Search for the cell housing the specified text and yield its (X, Y) center coordinate. 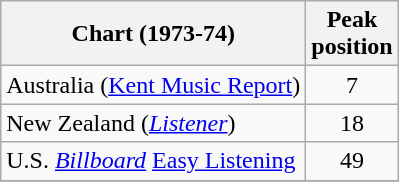
18 (352, 123)
Australia (Kent Music Report) (154, 85)
Peakposition (352, 34)
Chart (1973-74) (154, 34)
49 (352, 161)
New Zealand (Listener) (154, 123)
7 (352, 85)
U.S. Billboard Easy Listening (154, 161)
